Search for the cell housing the specified text and yield its [X, Y] center coordinate. 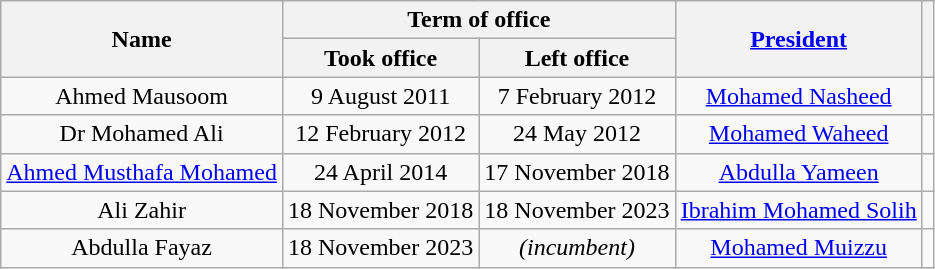
(incumbent) [577, 248]
18 November 2018 [380, 210]
Mohamed Muizzu [798, 248]
17 November 2018 [577, 172]
Mohamed Waheed [798, 134]
Took office [380, 58]
Term of office [478, 20]
Mohamed Nasheed [798, 96]
Dr Mohamed Ali [142, 134]
24 May 2012 [577, 134]
Left office [577, 58]
12 February 2012 [380, 134]
Ahmed Musthafa Mohamed [142, 172]
Ibrahim Mohamed Solih [798, 210]
Abdulla Fayaz [142, 248]
7 February 2012 [577, 96]
9 August 2011 [380, 96]
President [798, 39]
Ali Zahir [142, 210]
Name [142, 39]
Abdulla Yameen [798, 172]
Ahmed Mausoom [142, 96]
24 April 2014 [380, 172]
